Return the (x, y) coordinate for the center point of the cell that contains the specified text.  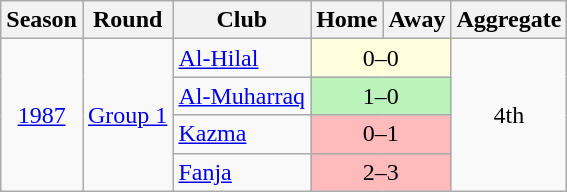
2–3 (381, 172)
Round (127, 20)
Home (347, 20)
1–0 (381, 96)
Season (42, 20)
Club (242, 20)
0–1 (381, 134)
Aggregate (509, 20)
Fanja (242, 172)
Al-Muharraq (242, 96)
1987 (42, 115)
Kazma (242, 134)
0–0 (381, 58)
Away (417, 20)
4th (509, 115)
Group 1 (127, 115)
Al-Hilal (242, 58)
